Output the (X, Y) coordinate of the center of the cell containing the given text.  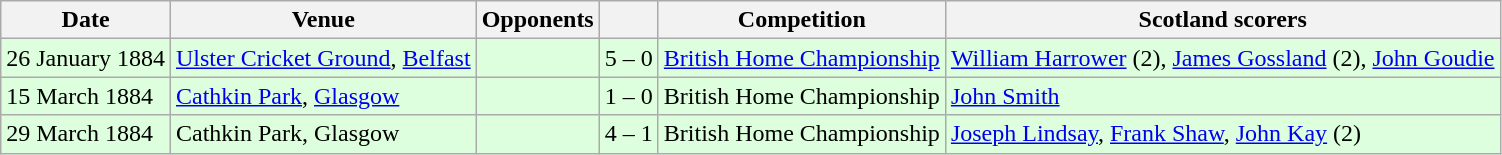
15 March 1884 (86, 96)
4 – 1 (628, 134)
29 March 1884 (86, 134)
William Harrower (2), James Gossland (2), John Goudie (1222, 58)
Venue (323, 20)
John Smith (1222, 96)
Date (86, 20)
26 January 1884 (86, 58)
1 – 0 (628, 96)
Joseph Lindsay, Frank Shaw, John Kay (2) (1222, 134)
Competition (802, 20)
Scotland scorers (1222, 20)
Opponents (538, 20)
Ulster Cricket Ground, Belfast (323, 58)
5 – 0 (628, 58)
